From the cell containing the given text, extract its center point as (X, Y) coordinate. 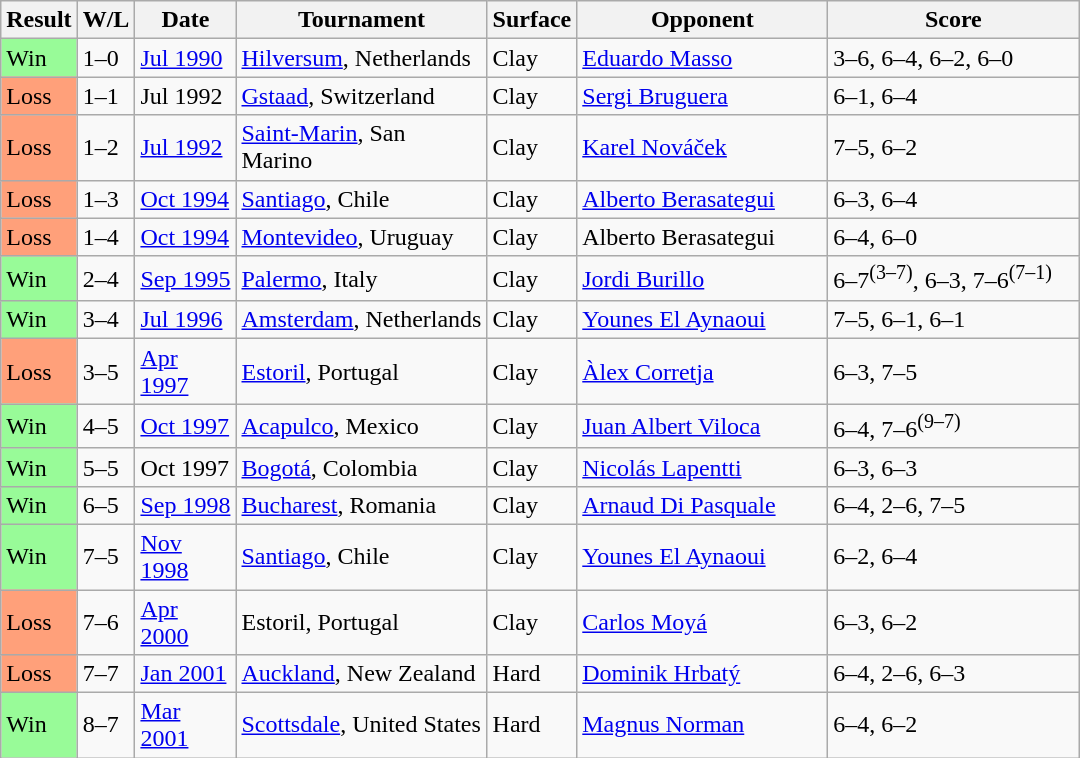
Gstaad, Switzerland (362, 96)
6–1, 6–4 (954, 96)
6–2, 6–4 (954, 556)
3–6, 6–4, 6–2, 6–0 (954, 58)
Amsterdam, Netherlands (362, 320)
Sep 1995 (186, 278)
Surface (532, 20)
Opponent (702, 20)
Dominik Hrbatý (702, 674)
1–3 (106, 199)
Magnus Norman (702, 726)
Date (186, 20)
6–4, 2–6, 6–3 (954, 674)
Sep 1998 (186, 505)
6–4, 7–6(9–7) (954, 426)
6–4, 6–0 (954, 237)
Carlos Moyá (702, 622)
Jul 1996 (186, 320)
7–5, 6–2 (954, 148)
Saint-Marin, San Marino (362, 148)
1–4 (106, 237)
7–6 (106, 622)
6–3, 6–2 (954, 622)
Apr 2000 (186, 622)
W/L (106, 20)
2–4 (106, 278)
Hilversum, Netherlands (362, 58)
Juan Albert Viloca (702, 426)
Auckland, New Zealand (362, 674)
Bucharest, Romania (362, 505)
3–4 (106, 320)
Jul 1990 (186, 58)
Eduardo Masso (702, 58)
6–7(3–7), 6–3, 7–6(7–1) (954, 278)
Scottsdale, United States (362, 726)
Acapulco, Mexico (362, 426)
1–2 (106, 148)
5–5 (106, 467)
Àlex Corretja (702, 372)
7–5, 6–1, 6–1 (954, 320)
Nov 1998 (186, 556)
6–3, 6–4 (954, 199)
1–1 (106, 96)
Montevideo, Uruguay (362, 237)
Arnaud Di Pasquale (702, 505)
Score (954, 20)
Jordi Burillo (702, 278)
8–7 (106, 726)
1–0 (106, 58)
6–4, 2–6, 7–5 (954, 505)
4–5 (106, 426)
Result (39, 20)
6–5 (106, 505)
Tournament (362, 20)
Mar 2001 (186, 726)
7–5 (106, 556)
6–4, 6–2 (954, 726)
7–7 (106, 674)
Palermo, Italy (362, 278)
Karel Nováček (702, 148)
Jan 2001 (186, 674)
6–3, 6–3 (954, 467)
Apr 1997 (186, 372)
Sergi Bruguera (702, 96)
Bogotá, Colombia (362, 467)
3–5 (106, 372)
6–3, 7–5 (954, 372)
Nicolás Lapentti (702, 467)
